Locate the cell with the specified text and output its [x, y] center coordinate. 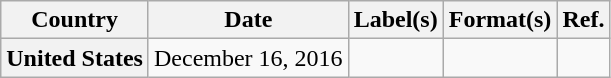
Ref. [584, 20]
Label(s) [396, 20]
United States [75, 58]
December 16, 2016 [248, 58]
Date [248, 20]
Format(s) [500, 20]
Country [75, 20]
